Scan for the cell matching the given text and deliver its (x, y) coordinate at center. 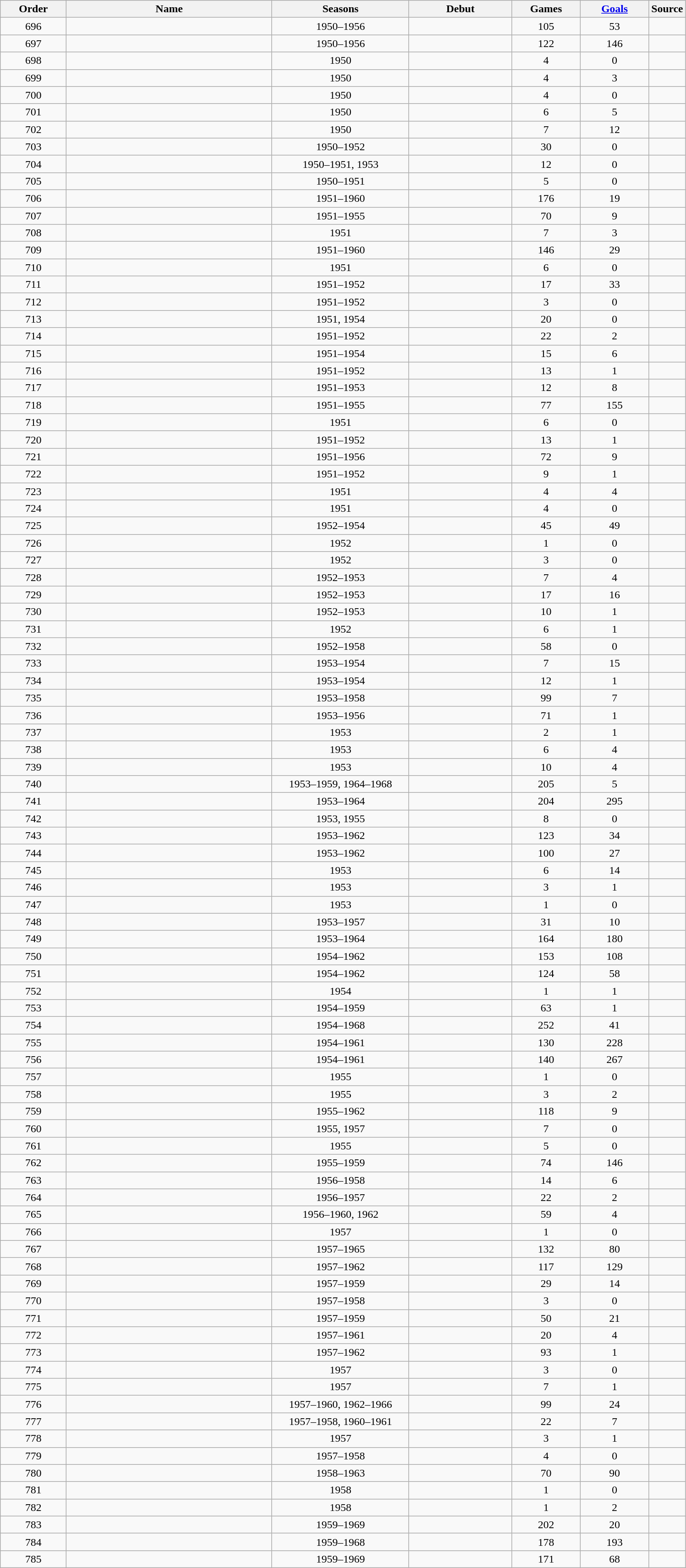
756 (33, 1060)
295 (615, 801)
1957–1958, 1960–1961 (340, 1421)
781 (33, 1490)
1951–1956 (340, 457)
178 (546, 1542)
164 (546, 939)
713 (33, 319)
30 (546, 147)
105 (546, 26)
193 (615, 1542)
764 (33, 1197)
727 (33, 560)
Seasons (340, 9)
77 (546, 405)
702 (33, 129)
776 (33, 1404)
80 (615, 1249)
1953–1958 (340, 698)
742 (33, 819)
775 (33, 1387)
710 (33, 267)
155 (615, 405)
1953–1959, 1964–1968 (340, 784)
771 (33, 1318)
1954–1959 (340, 1008)
53 (615, 26)
699 (33, 78)
736 (33, 715)
737 (33, 732)
759 (33, 1111)
108 (615, 956)
754 (33, 1025)
1955–1959 (340, 1163)
50 (546, 1318)
731 (33, 629)
744 (33, 853)
753 (33, 1008)
63 (546, 1008)
176 (546, 198)
738 (33, 749)
180 (615, 939)
747 (33, 905)
770 (33, 1301)
724 (33, 509)
41 (615, 1025)
746 (33, 887)
19 (615, 198)
130 (546, 1042)
1959–1968 (340, 1542)
763 (33, 1180)
1958–1963 (340, 1473)
1951–1954 (340, 353)
734 (33, 681)
712 (33, 302)
Debut (460, 9)
49 (615, 526)
735 (33, 698)
707 (33, 216)
773 (33, 1353)
725 (33, 526)
750 (33, 956)
714 (33, 336)
784 (33, 1542)
777 (33, 1421)
708 (33, 233)
1953–1956 (340, 715)
1951, 1954 (340, 319)
752 (33, 991)
765 (33, 1215)
93 (546, 1353)
132 (546, 1249)
778 (33, 1439)
715 (33, 353)
698 (33, 61)
122 (546, 43)
730 (33, 612)
1957–1960, 1962–1966 (340, 1404)
729 (33, 595)
767 (33, 1249)
721 (33, 457)
1950–1951 (340, 181)
749 (33, 939)
745 (33, 870)
1957–1961 (340, 1335)
252 (546, 1025)
140 (546, 1060)
204 (546, 801)
716 (33, 371)
Order (33, 9)
697 (33, 43)
59 (546, 1215)
782 (33, 1507)
774 (33, 1370)
129 (615, 1266)
722 (33, 474)
769 (33, 1283)
267 (615, 1060)
1955, 1957 (340, 1129)
1957–1965 (340, 1249)
45 (546, 526)
68 (615, 1559)
228 (615, 1042)
733 (33, 663)
16 (615, 595)
21 (615, 1318)
704 (33, 164)
720 (33, 439)
751 (33, 973)
202 (546, 1525)
124 (546, 973)
1954–1968 (340, 1025)
758 (33, 1094)
783 (33, 1525)
71 (546, 715)
718 (33, 405)
Source (667, 9)
33 (615, 285)
1956–1957 (340, 1197)
711 (33, 285)
100 (546, 853)
72 (546, 457)
755 (33, 1042)
31 (546, 922)
700 (33, 95)
719 (33, 422)
703 (33, 147)
705 (33, 181)
768 (33, 1266)
1952–1954 (340, 526)
780 (33, 1473)
772 (33, 1335)
74 (546, 1163)
1956–1960, 1962 (340, 1215)
709 (33, 250)
761 (33, 1146)
728 (33, 577)
760 (33, 1129)
27 (615, 853)
766 (33, 1232)
1953, 1955 (340, 819)
726 (33, 543)
743 (33, 836)
732 (33, 646)
785 (33, 1559)
1953–1957 (340, 922)
34 (615, 836)
757 (33, 1077)
117 (546, 1266)
90 (615, 1473)
Name (169, 9)
1956–1958 (340, 1180)
118 (546, 1111)
153 (546, 956)
739 (33, 767)
171 (546, 1559)
24 (615, 1404)
Games (546, 9)
762 (33, 1163)
779 (33, 1456)
1951–1953 (340, 388)
1955–1962 (340, 1111)
1950–1952 (340, 147)
205 (546, 784)
696 (33, 26)
717 (33, 388)
740 (33, 784)
741 (33, 801)
Goals (615, 9)
1954 (340, 991)
1952–1958 (340, 646)
123 (546, 836)
706 (33, 198)
723 (33, 491)
701 (33, 112)
1950–1951, 1953 (340, 164)
748 (33, 922)
